Identify which cell holds the provided text, then report its [x, y] central coordinate. 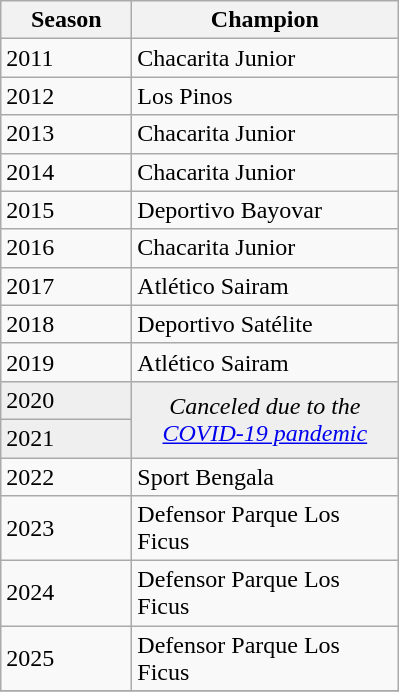
2011 [66, 58]
2020 [66, 400]
2024 [66, 594]
2015 [66, 210]
2016 [66, 248]
2022 [66, 477]
Champion [265, 20]
2012 [66, 96]
Sport Bengala [265, 477]
2018 [66, 324]
2023 [66, 528]
Deportivo Bayovar [265, 210]
Deportivo Satélite [265, 324]
2021 [66, 438]
Canceled due to the COVID-19 pandemic [265, 419]
2014 [66, 172]
2025 [66, 658]
2017 [66, 286]
2013 [66, 134]
2019 [66, 362]
Season [66, 20]
Los Pinos [265, 96]
